Locate the cell with the specified text and output its (X, Y) center coordinate. 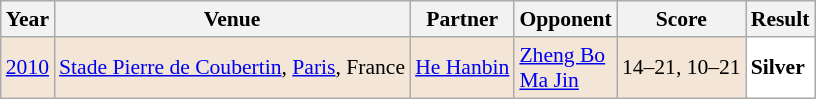
Score (682, 19)
2010 (28, 68)
Silver (780, 68)
Stade Pierre de Coubertin, Paris, France (232, 68)
He Hanbin (462, 68)
Opponent (566, 19)
Result (780, 19)
Year (28, 19)
Partner (462, 19)
Zheng Bo Ma Jin (566, 68)
14–21, 10–21 (682, 68)
Venue (232, 19)
